Provide the (x, y) coordinate of the cell's center where the given text is located.  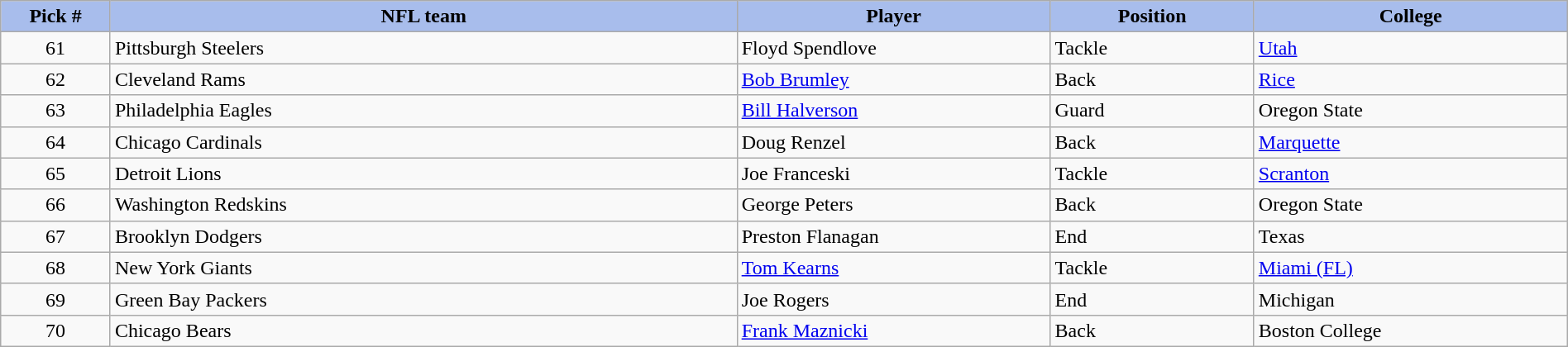
Chicago Bears (423, 330)
Rice (1411, 79)
62 (56, 79)
Marquette (1411, 142)
Pittsburgh Steelers (423, 48)
George Peters (893, 205)
New York Giants (423, 268)
Texas (1411, 236)
70 (56, 330)
Doug Renzel (893, 142)
67 (56, 236)
Miami (FL) (1411, 268)
Player (893, 17)
Bob Brumley (893, 79)
Brooklyn Dodgers (423, 236)
Preston Flanagan (893, 236)
68 (56, 268)
64 (56, 142)
Floyd Spendlove (893, 48)
63 (56, 111)
NFL team (423, 17)
66 (56, 205)
College (1411, 17)
65 (56, 173)
Chicago Cardinals (423, 142)
Position (1152, 17)
Joe Rogers (893, 299)
Frank Maznicki (893, 330)
Utah (1411, 48)
69 (56, 299)
Pick # (56, 17)
Guard (1152, 111)
Tom Kearns (893, 268)
61 (56, 48)
Joe Franceski (893, 173)
Detroit Lions (423, 173)
Green Bay Packers (423, 299)
Scranton (1411, 173)
Michigan (1411, 299)
Philadelphia Eagles (423, 111)
Washington Redskins (423, 205)
Cleveland Rams (423, 79)
Bill Halverson (893, 111)
Boston College (1411, 330)
